Pinpoint the cell where the given text exists, returning its [X, Y] midpoint coordinate. 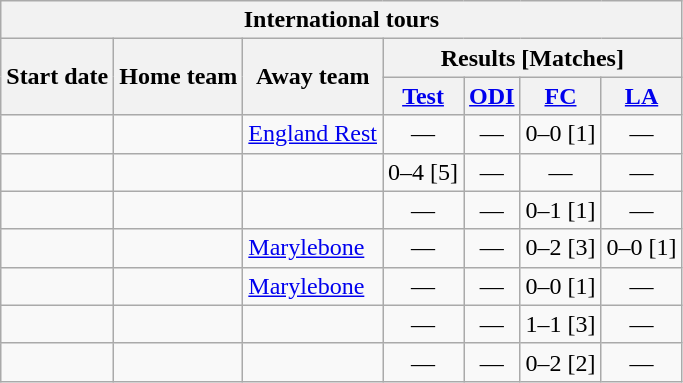
0–1 [1] [560, 210]
0–2 [2] [560, 362]
ODI [492, 96]
0–4 [5] [424, 172]
International tours [342, 20]
0–2 [3] [560, 248]
Results [Matches] [533, 58]
Test [424, 96]
Home team [178, 77]
FC [560, 96]
Away team [313, 77]
1–1 [3] [560, 324]
LA [642, 96]
England Rest [313, 134]
Start date [58, 77]
